Scan for the cell matching the given text and deliver its [X, Y] coordinate at center. 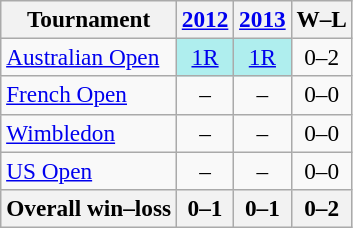
US Open [89, 170]
2013 [262, 19]
Overall win–loss [89, 208]
W–L [322, 19]
French Open [89, 95]
2012 [204, 19]
Australian Open [89, 57]
Wimbledon [89, 133]
Tournament [89, 19]
